Identify which cell holds the provided text, then report its [X, Y] central coordinate. 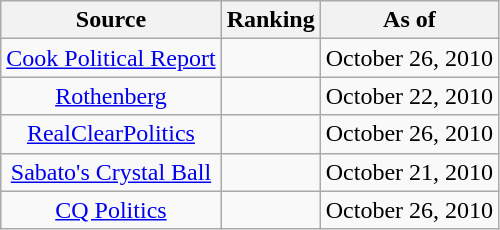
Source [111, 20]
October 22, 2010 [409, 96]
Cook Political Report [111, 58]
Ranking [270, 20]
CQ Politics [111, 210]
As of [409, 20]
Rothenberg [111, 96]
Sabato's Crystal Ball [111, 172]
October 21, 2010 [409, 172]
RealClearPolitics [111, 134]
